Capture the cell that displays the provided text and extract its [X, Y] central coordinate. 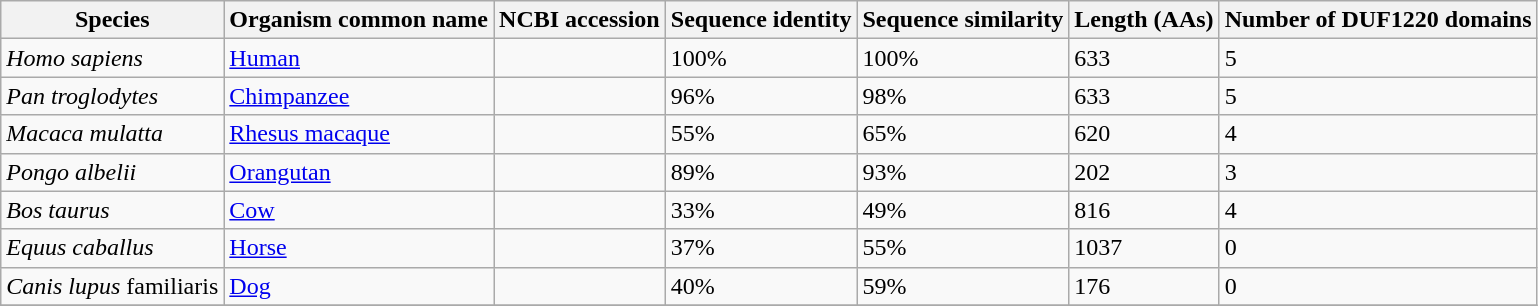
98% [963, 96]
Equus caballus [112, 248]
Macaca mulatta [112, 134]
Bos taurus [112, 210]
Chimpanzee [359, 96]
Dog [359, 286]
Length (AAs) [1144, 20]
Organism common name [359, 20]
89% [761, 172]
Sequence similarity [963, 20]
Canis lupus familiaris [112, 286]
96% [761, 96]
65% [963, 134]
Rhesus macaque [359, 134]
Homo sapiens [112, 58]
Orangutan [359, 172]
93% [963, 172]
202 [1144, 172]
59% [963, 286]
3 [1378, 172]
816 [1144, 210]
33% [761, 210]
37% [761, 248]
620 [1144, 134]
Horse [359, 248]
Cow [359, 210]
176 [1144, 286]
Number of DUF1220 domains [1378, 20]
40% [761, 286]
Species [112, 20]
Pan troglodytes [112, 96]
Pongo albelii [112, 172]
NCBI accession [580, 20]
1037 [1144, 248]
Human [359, 58]
Sequence identity [761, 20]
49% [963, 210]
